Provide the [X, Y] coordinate of the cell's center where the given text is located.  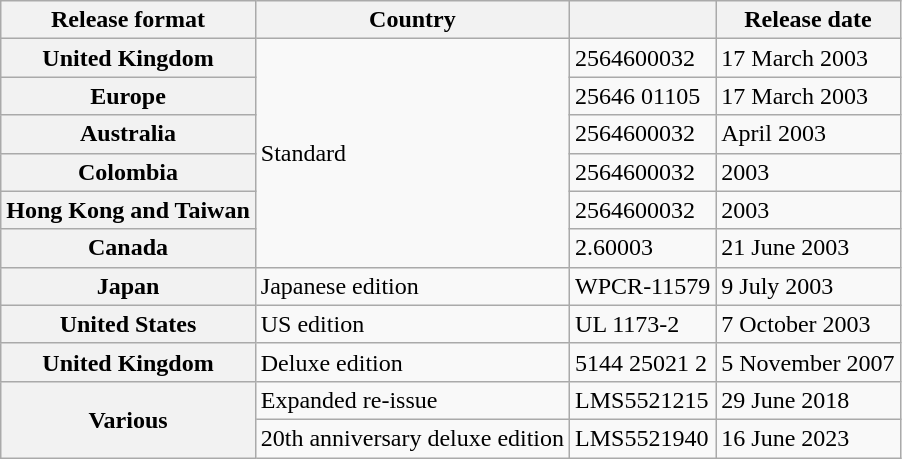
United States [128, 324]
LMS5521215 [643, 400]
Australia [128, 134]
5144 25021 2 [643, 362]
US edition [412, 324]
20th anniversary deluxe edition [412, 438]
Hong Kong and Taiwan [128, 210]
29 June 2018 [808, 400]
5 November 2007 [808, 362]
LMS5521940 [643, 438]
25646 01105 [643, 96]
Colombia [128, 172]
Release format [128, 20]
2.60003 [643, 248]
Country [412, 20]
Japanese edition [412, 286]
Canada [128, 248]
Release date [808, 20]
Standard [412, 153]
9 July 2003 [808, 286]
Deluxe edition [412, 362]
April 2003 [808, 134]
16 June 2023 [808, 438]
Various [128, 419]
Europe [128, 96]
UL 1173-2 [643, 324]
Expanded re-issue [412, 400]
7 October 2003 [808, 324]
Japan [128, 286]
21 June 2003 [808, 248]
WPCR-11579 [643, 286]
